Locate the cell with the specified text and output its [X, Y] center coordinate. 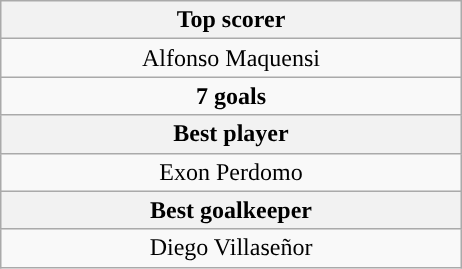
Diego Villaseñor [230, 248]
7 goals [230, 96]
Alfonso Maquensi [230, 58]
Top scorer [230, 20]
Best player [230, 134]
Best goalkeeper [230, 210]
Exon Perdomo [230, 172]
